Detect which cell encompasses the target text, then output its (X, Y) center coordinate. 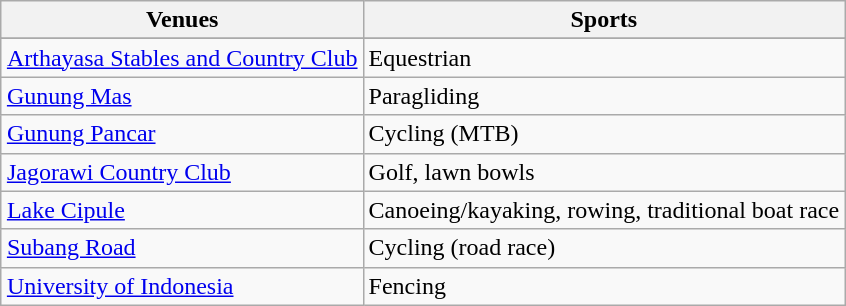
Sports (604, 20)
Fencing (604, 286)
Canoeing/kayaking, rowing, traditional boat race (604, 210)
Venues (182, 20)
Gunung Pancar (182, 134)
Cycling (MTB) (604, 134)
Subang Road (182, 248)
Cycling (road race) (604, 248)
Golf, lawn bowls (604, 172)
Paragliding (604, 96)
Arthayasa Stables and Country Club (182, 58)
University of Indonesia (182, 286)
Jagorawi Country Club (182, 172)
Lake Cipule (182, 210)
Equestrian (604, 58)
Gunung Mas (182, 96)
